Find where the given text appears and provide that cell's center as (x, y) coordinate. 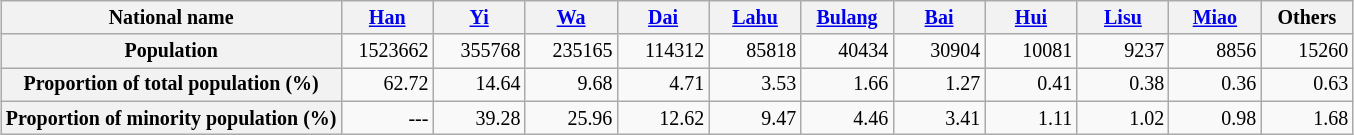
1.66 (847, 84)
Dai (663, 18)
Lahu (755, 18)
1.02 (1123, 118)
--- (387, 118)
14.64 (479, 84)
4.46 (847, 118)
39.28 (479, 118)
Proportion of minority population (%) (171, 118)
Bulang (847, 18)
355768 (479, 52)
85818 (755, 52)
40434 (847, 52)
10081 (1031, 52)
30904 (939, 52)
Bai (939, 18)
National name (171, 18)
1523662 (387, 52)
Hui (1031, 18)
Yi (479, 18)
0.38 (1123, 84)
0.63 (1307, 84)
1.68 (1307, 118)
9.68 (571, 84)
Population (171, 52)
62.72 (387, 84)
Others (1307, 18)
3.41 (939, 118)
0.36 (1215, 84)
Han (387, 18)
25.96 (571, 118)
1.11 (1031, 118)
8856 (1215, 52)
Proportion of total population (%) (171, 84)
Wa (571, 18)
15260 (1307, 52)
0.98 (1215, 118)
9237 (1123, 52)
3.53 (755, 84)
Lisu (1123, 18)
12.62 (663, 118)
9.47 (755, 118)
4.71 (663, 84)
1.27 (939, 84)
Miao (1215, 18)
0.41 (1031, 84)
114312 (663, 52)
235165 (571, 52)
